Determine the [x, y] coordinate at the center of the cell enclosing the given text.  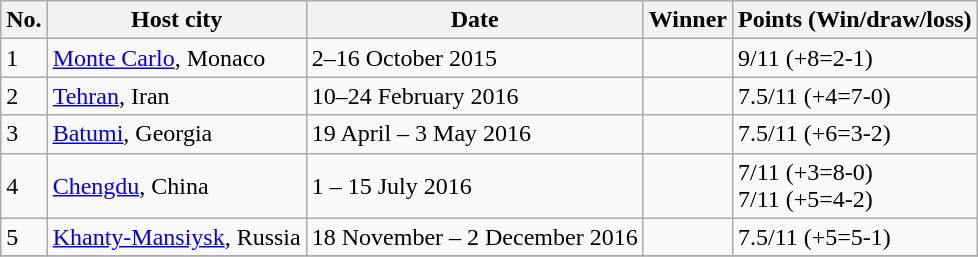
Khanty-Mansiysk, Russia [176, 237]
7/11 (+3=8-0) 7/11 (+5=4-2) [854, 186]
Points (Win/draw/loss) [854, 20]
Batumi, Georgia [176, 134]
7.5/11 (+4=7-0) [854, 96]
7.5/11 (+5=5-1) [854, 237]
2 [24, 96]
Tehran, Iran [176, 96]
5 [24, 237]
9/11 (+8=2-1) [854, 58]
Winner [688, 20]
Monte Carlo, Monaco [176, 58]
1 [24, 58]
4 [24, 186]
10–24 February 2016 [474, 96]
Host city [176, 20]
2–16 October 2015 [474, 58]
7.5/11 (+6=3-2) [854, 134]
19 April – 3 May 2016 [474, 134]
Chengdu, China [176, 186]
No. [24, 20]
Date [474, 20]
3 [24, 134]
1 – 15 July 2016 [474, 186]
18 November – 2 December 2016 [474, 237]
